Identify which cell holds the provided text, then report its [x, y] central coordinate. 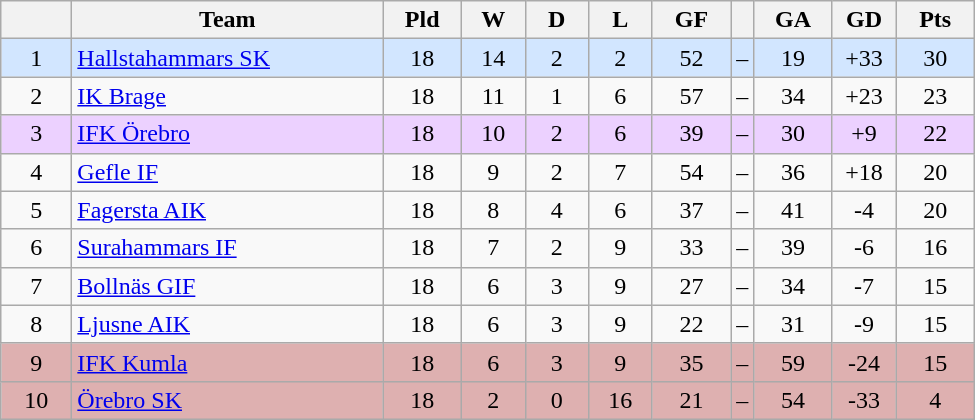
Fagersta AIK [228, 210]
11 [493, 96]
0 [557, 400]
36 [794, 172]
35 [692, 362]
27 [692, 286]
14 [493, 58]
Pld [422, 20]
D [557, 20]
GD [864, 20]
GF [692, 20]
IK Brage [228, 96]
33 [692, 248]
L [621, 20]
-33 [864, 400]
+23 [864, 96]
+18 [864, 172]
Team [228, 20]
19 [794, 58]
IFK Örebro [228, 134]
Hallstahammars SK [228, 58]
-24 [864, 362]
GA [794, 20]
-9 [864, 324]
Gefle IF [228, 172]
Pts [936, 20]
IFK Kumla [228, 362]
59 [794, 362]
23 [936, 96]
41 [794, 210]
Surahammars IF [228, 248]
+33 [864, 58]
Örebro SK [228, 400]
31 [794, 324]
-7 [864, 286]
21 [692, 400]
57 [692, 96]
+9 [864, 134]
37 [692, 210]
Ljusne AIK [228, 324]
52 [692, 58]
5 [36, 210]
W [493, 20]
Bollnäs GIF [228, 286]
-6 [864, 248]
-4 [864, 210]
